Determine the [X, Y] coordinate at the center of the cell enclosing the given text.  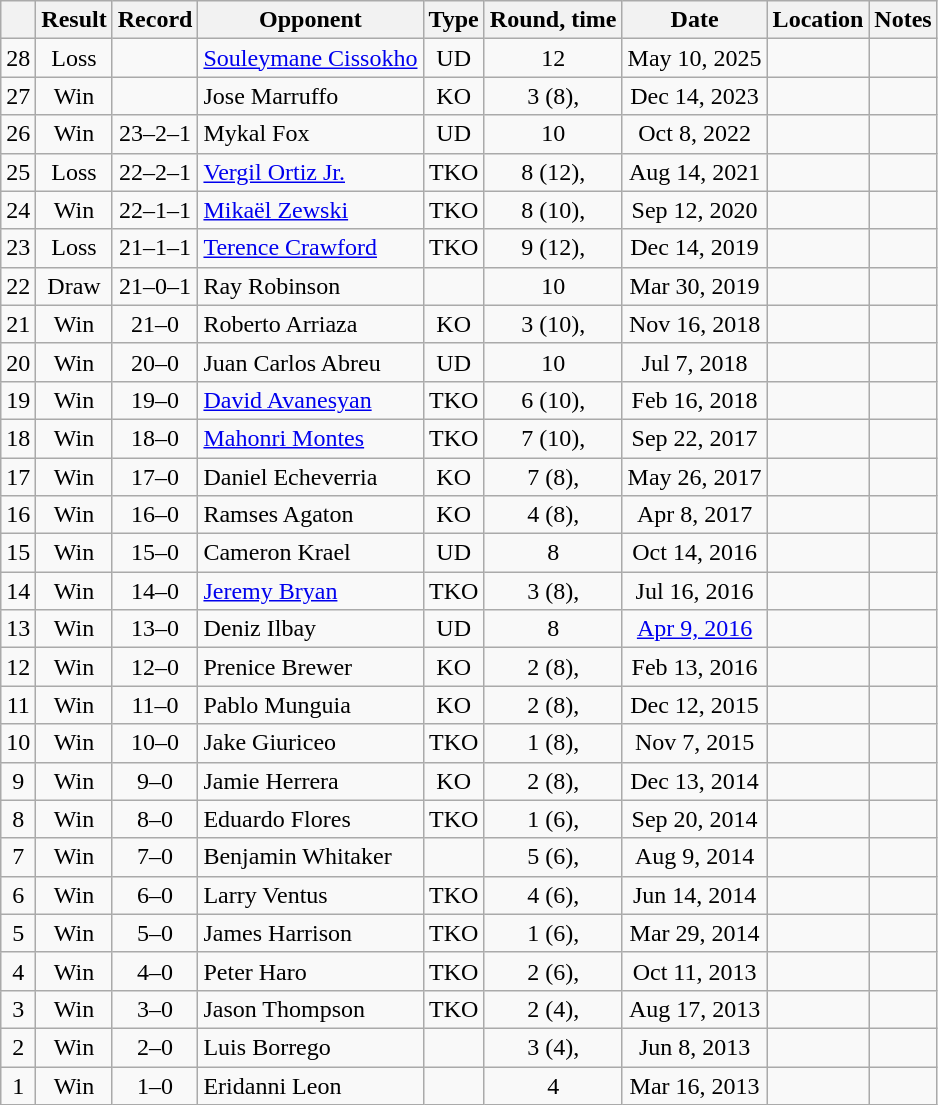
14 [18, 591]
13–0 [155, 629]
23 [18, 248]
20 [18, 362]
Roberto Arriaza [310, 324]
Apr 9, 2016 [694, 629]
18–0 [155, 438]
Apr 8, 2017 [694, 515]
14–0 [155, 591]
19–0 [155, 400]
Sep 12, 2020 [694, 210]
2 [18, 1047]
4 (6), [553, 895]
6–0 [155, 895]
Dec 12, 2015 [694, 705]
James Harrison [310, 933]
19 [18, 400]
7 (8), [553, 477]
David Avanesyan [310, 400]
Oct 11, 2013 [694, 971]
2 (6), [553, 971]
Date [694, 20]
Dec 14, 2023 [694, 96]
Eridanni Leon [310, 1085]
17 [18, 477]
Sep 20, 2014 [694, 819]
8 (10), [553, 210]
Feb 13, 2016 [694, 667]
5 [18, 933]
Draw [74, 286]
Dec 13, 2014 [694, 781]
Result [74, 20]
1 [18, 1085]
Mar 30, 2019 [694, 286]
1 (8), [553, 743]
22–1–1 [155, 210]
12–0 [155, 667]
Jun 14, 2014 [694, 895]
3 (4), [553, 1047]
Aug 14, 2021 [694, 172]
Mahonri Montes [310, 438]
Deniz Ilbay [310, 629]
Eduardo Flores [310, 819]
Sep 22, 2017 [694, 438]
22 [18, 286]
Pablo Munguia [310, 705]
1–0 [155, 1085]
15–0 [155, 553]
Oct 8, 2022 [694, 134]
6 [18, 895]
28 [18, 58]
5–0 [155, 933]
Aug 9, 2014 [694, 857]
Ray Robinson [310, 286]
Terence Crawford [310, 248]
7–0 [155, 857]
Feb 16, 2018 [694, 400]
4 (8), [553, 515]
9–0 [155, 781]
Round, time [553, 20]
22–2–1 [155, 172]
Peter Haro [310, 971]
20–0 [155, 362]
Nov 7, 2015 [694, 743]
Type [454, 20]
9 (12), [553, 248]
Jake Giuriceo [310, 743]
24 [18, 210]
Oct 14, 2016 [694, 553]
Mar 16, 2013 [694, 1085]
Daniel Echeverria [310, 477]
3 [18, 1009]
6 (10), [553, 400]
13 [18, 629]
8–0 [155, 819]
Jun 8, 2013 [694, 1047]
18 [18, 438]
2 (4), [553, 1009]
Location [818, 20]
Opponent [310, 20]
Mikaël Zewski [310, 210]
Prenice Brewer [310, 667]
May 26, 2017 [694, 477]
Luis Borrego [310, 1047]
Souleymane Cissokho [310, 58]
25 [18, 172]
Cameron Krael [310, 553]
Jose Marruffo [310, 96]
Dec 14, 2019 [694, 248]
3 (10), [553, 324]
Nov 16, 2018 [694, 324]
7 [18, 857]
21–0–1 [155, 286]
Mar 29, 2014 [694, 933]
Larry Ventus [310, 895]
2–0 [155, 1047]
21–0 [155, 324]
7 (10), [553, 438]
Jason Thompson [310, 1009]
11–0 [155, 705]
Juan Carlos Abreu [310, 362]
May 10, 2025 [694, 58]
15 [18, 553]
Notes [903, 20]
10–0 [155, 743]
16 [18, 515]
Jamie Herrera [310, 781]
3–0 [155, 1009]
Jul 16, 2016 [694, 591]
21–1–1 [155, 248]
8 (12), [553, 172]
11 [18, 705]
Mykal Fox [310, 134]
16–0 [155, 515]
Ramses Agaton [310, 515]
26 [18, 134]
Benjamin Whitaker [310, 857]
9 [18, 781]
4–0 [155, 971]
5 (6), [553, 857]
27 [18, 96]
17–0 [155, 477]
21 [18, 324]
Aug 17, 2013 [694, 1009]
Jeremy Bryan [310, 591]
Record [155, 20]
Vergil Ortiz Jr. [310, 172]
23–2–1 [155, 134]
Jul 7, 2018 [694, 362]
